Search for the cell housing the specified text and yield its [x, y] center coordinate. 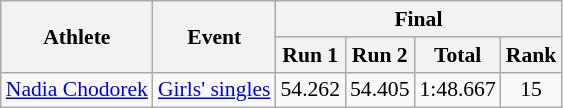
Event [214, 36]
Run 1 [310, 55]
15 [532, 90]
Athlete [77, 36]
Total [457, 55]
Final [419, 19]
Rank [532, 55]
Run 2 [380, 55]
54.405 [380, 90]
1:48.667 [457, 90]
Nadia Chodorek [77, 90]
54.262 [310, 90]
Girls' singles [214, 90]
